Search for the cell housing the specified text and yield its (x, y) center coordinate. 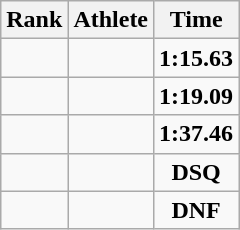
1:15.63 (196, 58)
DSQ (196, 172)
DNF (196, 210)
1:37.46 (196, 134)
Rank (34, 20)
1:19.09 (196, 96)
Time (196, 20)
Athlete (111, 20)
